Scan for the cell matching the given text and deliver its (X, Y) coordinate at center. 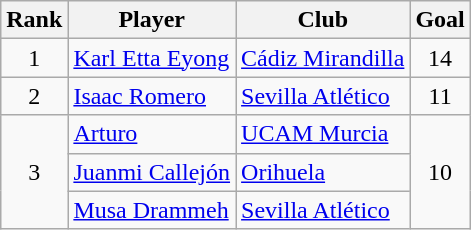
Juanmi Callejón (152, 172)
Karl Etta Eyong (152, 58)
Club (323, 20)
Arturo (152, 134)
Musa Drammeh (152, 210)
Player (152, 20)
2 (34, 96)
14 (440, 58)
Rank (34, 20)
Cádiz Mirandilla (323, 58)
3 (34, 172)
10 (440, 172)
UCAM Murcia (323, 134)
Isaac Romero (152, 96)
Goal (440, 20)
1 (34, 58)
11 (440, 96)
Orihuela (323, 172)
